Output the [x, y] coordinate of the center of the cell containing the given text.  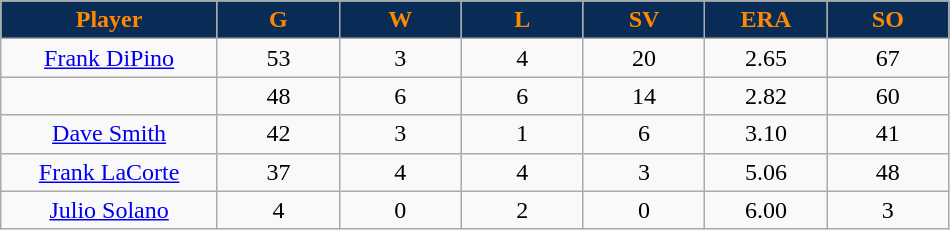
3.10 [766, 134]
41 [888, 134]
5.06 [766, 172]
53 [278, 58]
2.82 [766, 96]
G [278, 20]
20 [644, 58]
42 [278, 134]
2.65 [766, 58]
67 [888, 58]
ERA [766, 20]
Frank LaCorte [110, 172]
Dave Smith [110, 134]
14 [644, 96]
37 [278, 172]
Frank DiPino [110, 58]
Player [110, 20]
SO [888, 20]
SV [644, 20]
1 [522, 134]
W [400, 20]
Julio Solano [110, 210]
6.00 [766, 210]
L [522, 20]
2 [522, 210]
60 [888, 96]
